Detect which cell encompasses the target text, then output its (x, y) center coordinate. 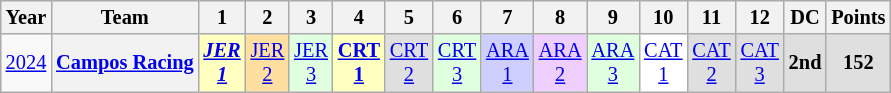
CRT1 (359, 63)
JER2 (268, 63)
Campos Racing (124, 63)
9 (612, 17)
ARA2 (560, 63)
CAT2 (711, 63)
11 (711, 17)
7 (508, 17)
152 (858, 63)
4 (359, 17)
8 (560, 17)
6 (457, 17)
ARA3 (612, 63)
12 (760, 17)
2024 (26, 63)
CAT1 (663, 63)
JER3 (311, 63)
CAT3 (760, 63)
Team (124, 17)
Year (26, 17)
CRT2 (409, 63)
10 (663, 17)
2nd (806, 63)
Points (858, 17)
5 (409, 17)
3 (311, 17)
JER1 (222, 63)
DC (806, 17)
1 (222, 17)
ARA1 (508, 63)
2 (268, 17)
CRT3 (457, 63)
